From the cell containing the given text, extract its center point as [X, Y] coordinate. 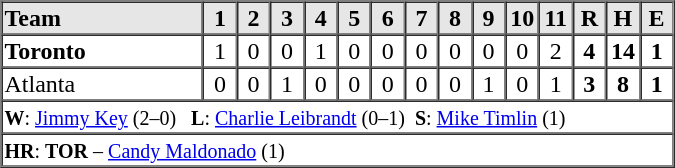
R [590, 18]
7 [422, 18]
5 [354, 18]
10 [522, 18]
Atlanta [103, 84]
9 [489, 18]
HR: TOR – Candy Maldonado (1) [338, 150]
Toronto [103, 50]
14 [623, 50]
11 [556, 18]
W: Jimmy Key (2–0) L: Charlie Leibrandt (0–1) S: Mike Timlin (1) [338, 116]
Team [103, 18]
E [657, 18]
H [623, 18]
6 [388, 18]
